Identify which cell holds the provided text, then report its (x, y) central coordinate. 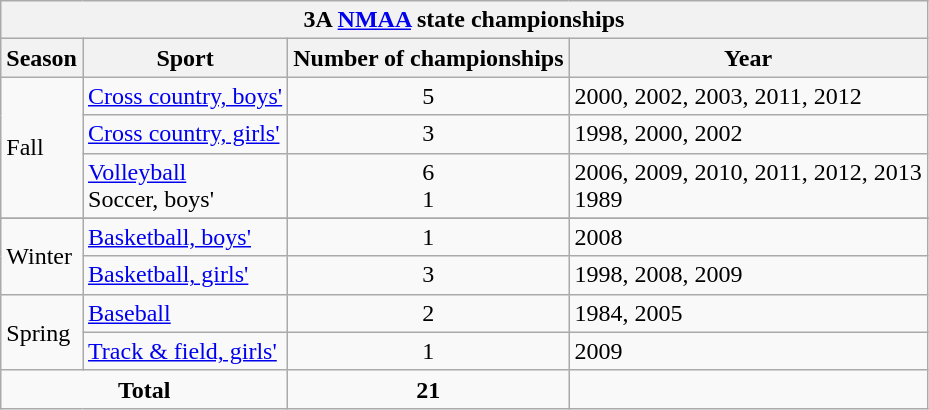
61 (428, 186)
Basketball, girls' (184, 275)
Number of championships (428, 58)
VolleyballSoccer, boys' (184, 186)
Track & field, girls' (184, 351)
Winter (42, 256)
2009 (748, 351)
1998, 2000, 2002 (748, 134)
5 (428, 96)
Year (748, 58)
Season (42, 58)
Fall (42, 148)
Baseball (184, 313)
Cross country, boys' (184, 96)
2000, 2002, 2003, 2011, 2012 (748, 96)
Sport (184, 58)
1984, 2005 (748, 313)
Spring (42, 332)
Basketball, boys' (184, 237)
Cross country, girls' (184, 134)
3A NMAA state championships (464, 20)
Total (144, 389)
2 (428, 313)
2008 (748, 237)
2006, 2009, 2010, 2011, 2012, 20131989 (748, 186)
1998, 2008, 2009 (748, 275)
21 (428, 389)
